Output the [x, y] coordinate of the center of the cell containing the given text.  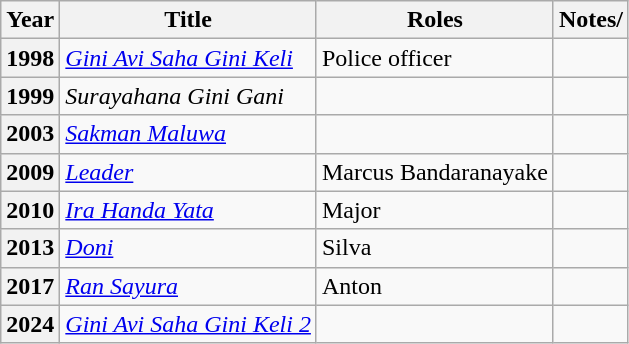
Marcus Bandaranayake [434, 172]
2024 [30, 324]
Major [434, 210]
1999 [30, 96]
Sakman Maluwa [188, 134]
2009 [30, 172]
2017 [30, 286]
Title [188, 20]
Ira Handa Yata [188, 210]
Silva [434, 248]
Leader [188, 172]
2010 [30, 210]
Gini Avi Saha Gini Keli [188, 58]
Roles [434, 20]
Police officer [434, 58]
Year [30, 20]
2013 [30, 248]
Doni [188, 248]
Notes/ [590, 20]
Gini Avi Saha Gini Keli 2 [188, 324]
Ran Sayura [188, 286]
2003 [30, 134]
Anton [434, 286]
1998 [30, 58]
Surayahana Gini Gani [188, 96]
